Provide the [X, Y] coordinate of the cell's center where the given text is located.  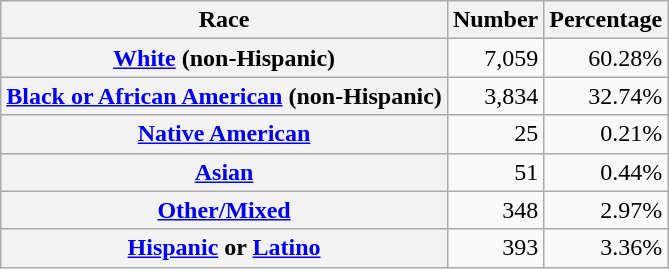
348 [495, 210]
2.97% [606, 210]
393 [495, 248]
Race [224, 20]
Number [495, 20]
25 [495, 134]
51 [495, 172]
0.21% [606, 134]
Black or African American (non-Hispanic) [224, 96]
Percentage [606, 20]
Other/Mixed [224, 210]
Hispanic or Latino [224, 248]
3.36% [606, 248]
0.44% [606, 172]
Asian [224, 172]
60.28% [606, 58]
3,834 [495, 96]
32.74% [606, 96]
Native American [224, 134]
7,059 [495, 58]
White (non-Hispanic) [224, 58]
